From the cell containing the given text, extract its center point as [x, y] coordinate. 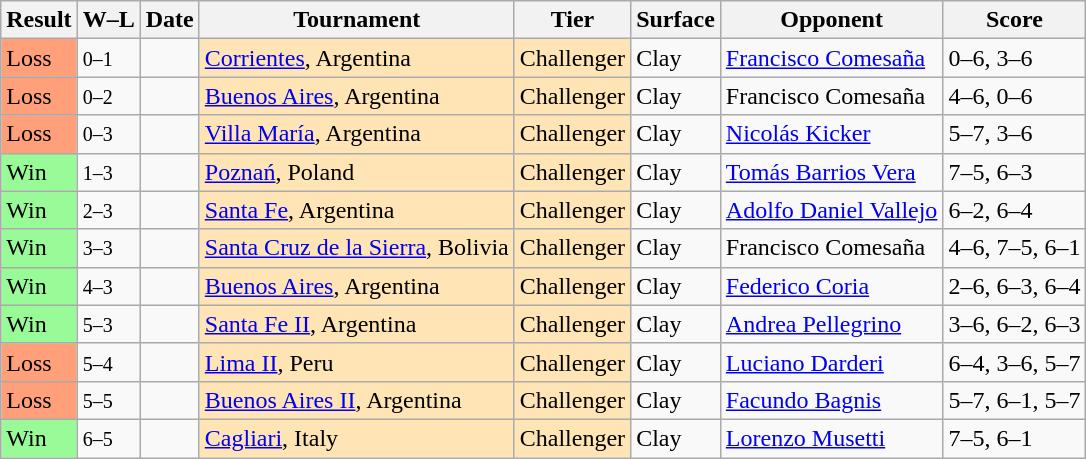
Buenos Aires II, Argentina [356, 400]
Tournament [356, 20]
6–2, 6–4 [1014, 210]
Surface [676, 20]
7–5, 6–3 [1014, 172]
Nicolás Kicker [832, 134]
Adolfo Daniel Vallejo [832, 210]
5–4 [108, 362]
W–L [108, 20]
Opponent [832, 20]
1–3 [108, 172]
Date [170, 20]
Federico Coria [832, 286]
0–6, 3–6 [1014, 58]
2–3 [108, 210]
Santa Cruz de la Sierra, Bolivia [356, 248]
5–3 [108, 324]
Tomás Barrios Vera [832, 172]
Lorenzo Musetti [832, 438]
5–5 [108, 400]
4–6, 0–6 [1014, 96]
Tier [572, 20]
3–6, 6–2, 6–3 [1014, 324]
Cagliari, Italy [356, 438]
Facundo Bagnis [832, 400]
Result [39, 20]
Andrea Pellegrino [832, 324]
4–3 [108, 286]
Luciano Darderi [832, 362]
3–3 [108, 248]
Poznań, Poland [356, 172]
Lima II, Peru [356, 362]
Villa María, Argentina [356, 134]
2–6, 6–3, 6–4 [1014, 286]
0–3 [108, 134]
5–7, 3–6 [1014, 134]
0–2 [108, 96]
5–7, 6–1, 5–7 [1014, 400]
0–1 [108, 58]
7–5, 6–1 [1014, 438]
6–5 [108, 438]
Corrientes, Argentina [356, 58]
Score [1014, 20]
Santa Fe, Argentina [356, 210]
4–6, 7–5, 6–1 [1014, 248]
Santa Fe II, Argentina [356, 324]
6–4, 3–6, 5–7 [1014, 362]
